Pinpoint the cell where the given text exists, returning its [X, Y] midpoint coordinate. 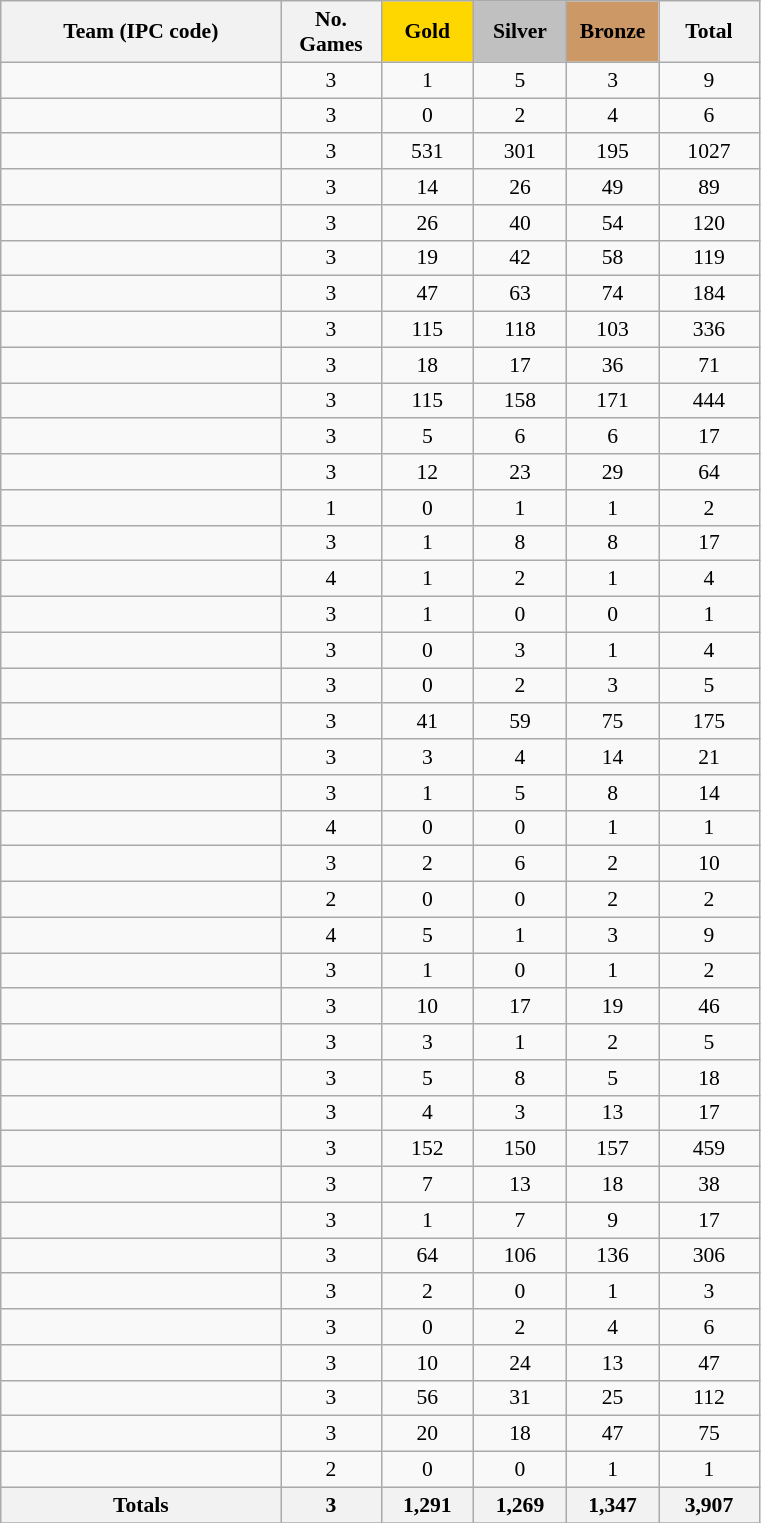
306 [709, 1256]
12 [428, 472]
158 [520, 400]
171 [612, 400]
184 [709, 294]
Team (IPC code) [141, 32]
89 [709, 187]
29 [612, 472]
119 [709, 258]
56 [428, 1398]
175 [709, 721]
Bronze [612, 32]
38 [709, 1184]
20 [428, 1434]
157 [612, 1149]
120 [709, 222]
49 [612, 187]
459 [709, 1149]
No. Games [331, 32]
106 [520, 1256]
25 [612, 1398]
54 [612, 222]
40 [520, 222]
150 [520, 1149]
46 [709, 1006]
1,269 [520, 1505]
112 [709, 1398]
58 [612, 258]
74 [612, 294]
41 [428, 721]
103 [612, 329]
Gold [428, 32]
301 [520, 151]
59 [520, 721]
444 [709, 400]
71 [709, 365]
Totals [141, 1505]
Silver [520, 32]
195 [612, 151]
118 [520, 329]
531 [428, 151]
24 [520, 1362]
21 [709, 757]
136 [612, 1256]
63 [520, 294]
1,291 [428, 1505]
3,907 [709, 1505]
1027 [709, 151]
336 [709, 329]
36 [612, 365]
152 [428, 1149]
42 [520, 258]
Total [709, 32]
1,347 [612, 1505]
31 [520, 1398]
23 [520, 472]
